Identify which cell holds the provided text, then report its (X, Y) central coordinate. 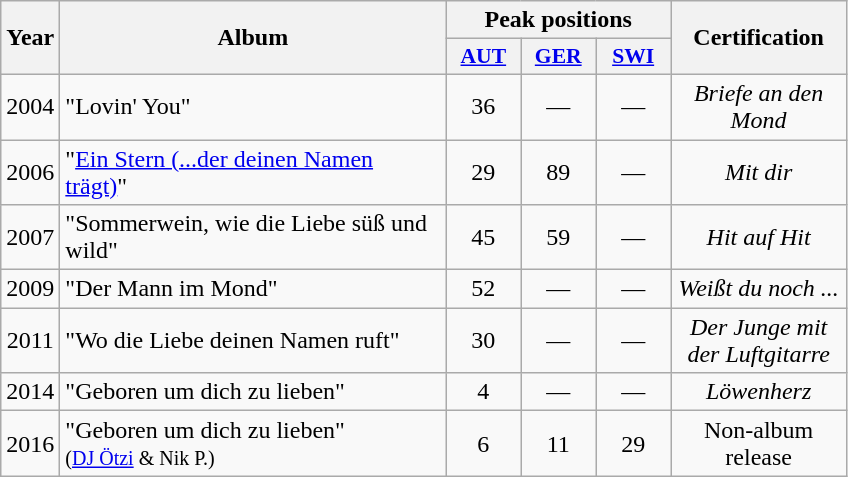
89 (558, 172)
Weißt du noch ... (759, 289)
GER (558, 57)
2009 (30, 289)
"Geboren um dich zu lieben"(DJ Ötzi & Nik P.) (253, 444)
30 (484, 340)
Der Junge mit der Luftgitarre (759, 340)
Album (253, 38)
"Lovin' You" (253, 106)
"Ein Stern (...der deinen Namen trägt)" (253, 172)
Certification (759, 38)
Briefe an den Mond (759, 106)
2007 (30, 238)
11 (558, 444)
52 (484, 289)
36 (484, 106)
6 (484, 444)
2004 (30, 106)
2016 (30, 444)
45 (484, 238)
"Geboren um dich zu lieben" (253, 392)
AUT (484, 57)
Löwenherz (759, 392)
Year (30, 38)
2011 (30, 340)
"Sommerwein, wie die Liebe süß und wild" (253, 238)
SWI (634, 57)
2014 (30, 392)
Non-album release (759, 444)
Mit dir (759, 172)
Peak positions (558, 20)
"Der Mann im Mond" (253, 289)
Hit auf Hit (759, 238)
2006 (30, 172)
"Wo die Liebe deinen Namen ruft" (253, 340)
4 (484, 392)
59 (558, 238)
